From the cell containing the given text, extract its center point as [X, Y] coordinate. 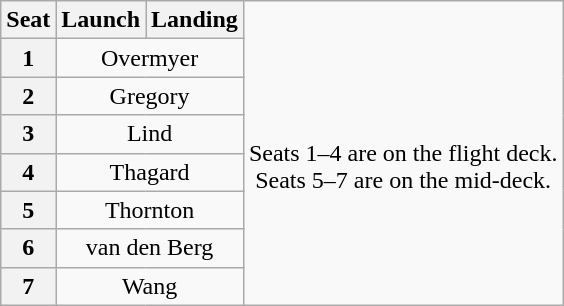
7 [28, 286]
van den Berg [150, 248]
2 [28, 96]
Overmyer [150, 58]
Landing [195, 20]
4 [28, 172]
1 [28, 58]
6 [28, 248]
3 [28, 134]
Seats 1–4 are on the flight deck.Seats 5–7 are on the mid-deck. [403, 153]
Lind [150, 134]
Thornton [150, 210]
5 [28, 210]
Seat [28, 20]
Gregory [150, 96]
Wang [150, 286]
Thagard [150, 172]
Launch [101, 20]
